Identify which cell holds the provided text, then report its [X, Y] central coordinate. 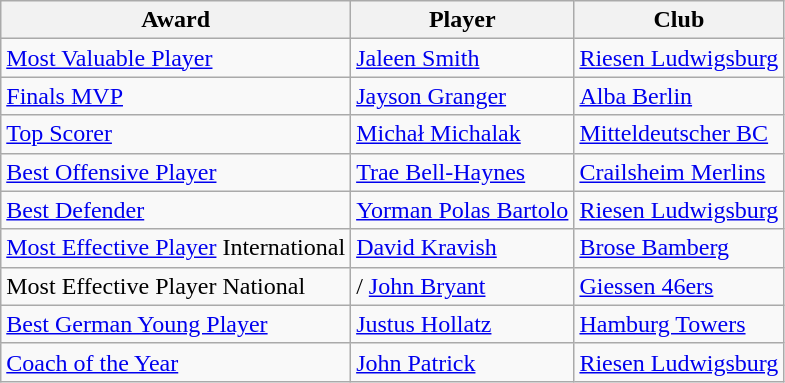
Giessen 46ers [679, 286]
Award [176, 20]
Top Scorer [176, 134]
Finals MVP [176, 96]
/ John Bryant [462, 286]
Most Effective Player National [176, 286]
John Patrick [462, 362]
Brose Bamberg [679, 248]
Coach of the Year [176, 362]
Jayson Granger [462, 96]
Best Defender [176, 210]
Mitteldeutscher BC [679, 134]
Player [462, 20]
Best Offensive Player [176, 172]
Most Valuable Player [176, 58]
Michał Michalak [462, 134]
Most Effective Player International [176, 248]
Best German Young Player [176, 324]
Justus Hollatz [462, 324]
Yorman Polas Bartolo [462, 210]
Jaleen Smith [462, 58]
Alba Berlin [679, 96]
Trae Bell-Haynes [462, 172]
Hamburg Towers [679, 324]
Crailsheim Merlins [679, 172]
David Kravish [462, 248]
Club [679, 20]
